Capture the cell that displays the provided text and extract its [x, y] central coordinate. 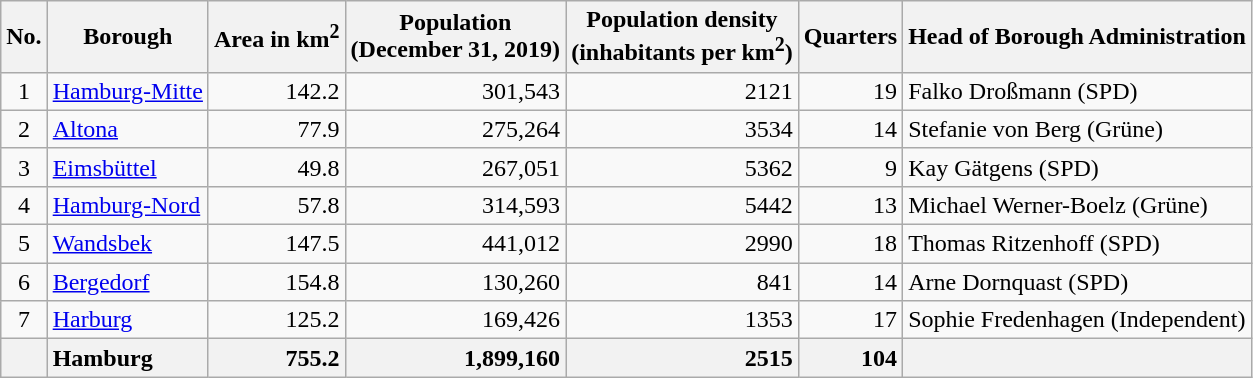
Stefanie von Berg (Grüne) [1078, 129]
755.2 [276, 358]
314,593 [456, 205]
169,426 [456, 320]
Population(December 31, 2019) [456, 37]
104 [850, 358]
1,899,160 [456, 358]
7 [24, 320]
Hamburg-Mitte [128, 91]
18 [850, 244]
Harburg [128, 320]
142.2 [276, 91]
Wandsbek [128, 244]
13 [850, 205]
441,012 [456, 244]
4 [24, 205]
Thomas Ritzenhoff (SPD) [1078, 244]
Population density(inhabitants per km2) [682, 37]
Head of Borough Administration [1078, 37]
77.9 [276, 129]
5442 [682, 205]
125.2 [276, 320]
Quarters [850, 37]
5362 [682, 167]
Hamburg [128, 358]
2121 [682, 91]
5 [24, 244]
3 [24, 167]
6 [24, 282]
57.8 [276, 205]
Michael Werner-Boelz (Grüne) [1078, 205]
49.8 [276, 167]
17 [850, 320]
19 [850, 91]
Hamburg-Nord [128, 205]
No. [24, 37]
Eimsbüttel [128, 167]
841 [682, 282]
Arne Dornquast (SPD) [1078, 282]
147.5 [276, 244]
275,264 [456, 129]
3534 [682, 129]
Area in km2 [276, 37]
Altona [128, 129]
Bergedorf [128, 282]
2990 [682, 244]
Sophie Fredenhagen (Independent) [1078, 320]
301,543 [456, 91]
Borough [128, 37]
2 [24, 129]
267,051 [456, 167]
2515 [682, 358]
130,260 [456, 282]
154.8 [276, 282]
Falko Droßmann (SPD) [1078, 91]
9 [850, 167]
Kay Gätgens (SPD) [1078, 167]
1 [24, 91]
1353 [682, 320]
